Locate the cell with the specified text and output its (x, y) center coordinate. 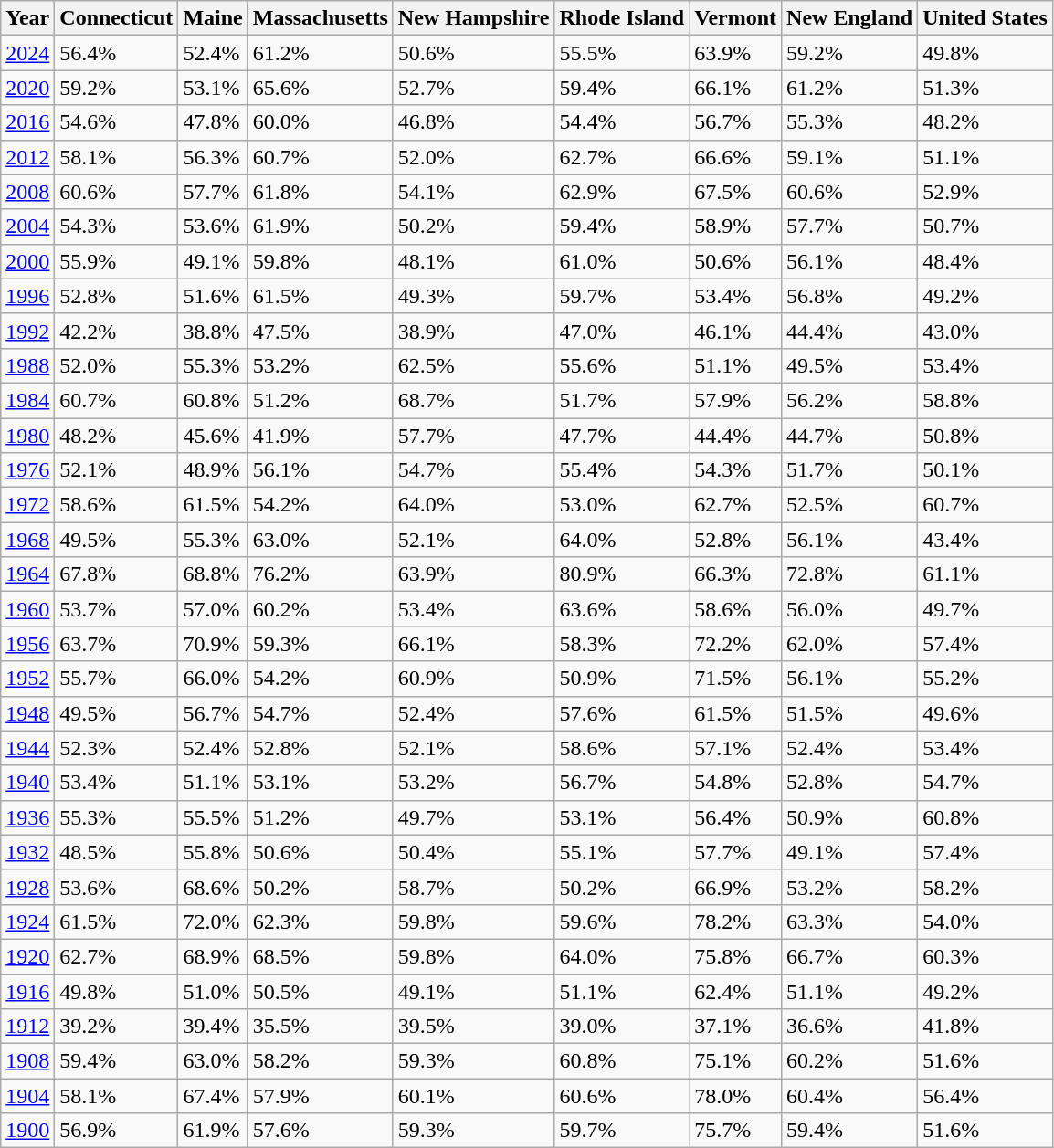
37.1% (736, 1027)
55.7% (117, 679)
1948 (27, 713)
54.1% (473, 192)
41.9% (320, 436)
1956 (27, 644)
44.7% (849, 436)
Connecticut (117, 18)
71.5% (736, 679)
47.8% (213, 122)
62.5% (473, 365)
1940 (27, 783)
2008 (27, 192)
50.5% (320, 991)
Rhode Island (622, 18)
1992 (27, 331)
1968 (27, 540)
66.6% (736, 157)
66.3% (736, 574)
52.3% (117, 748)
56.0% (849, 609)
New England (849, 18)
58.7% (473, 887)
1976 (27, 470)
United States (985, 18)
72.8% (849, 574)
63.6% (622, 609)
55.6% (622, 365)
43.0% (985, 331)
58.9% (736, 226)
67.8% (117, 574)
61.0% (622, 261)
78.0% (736, 1096)
66.7% (849, 956)
1908 (27, 1061)
55.1% (622, 852)
1952 (27, 679)
72.2% (736, 644)
57.0% (213, 609)
66.9% (736, 887)
68.9% (213, 956)
56.9% (117, 1131)
1988 (27, 365)
46.8% (473, 122)
47.5% (320, 331)
60.4% (849, 1096)
2020 (27, 88)
1932 (27, 852)
68.5% (320, 956)
52.7% (473, 88)
Vermont (736, 18)
1984 (27, 400)
41.8% (985, 1027)
1924 (27, 922)
62.9% (622, 192)
67.4% (213, 1096)
45.6% (213, 436)
43.4% (985, 540)
1996 (27, 296)
52.9% (985, 192)
61.1% (985, 574)
68.7% (473, 400)
1964 (27, 574)
39.4% (213, 1027)
1936 (27, 817)
70.9% (213, 644)
55.8% (213, 852)
66.0% (213, 679)
53.7% (117, 609)
47.0% (622, 331)
1920 (27, 956)
51.0% (213, 991)
39.2% (117, 1027)
48.4% (985, 261)
39.5% (473, 1027)
50.1% (985, 470)
58.8% (985, 400)
80.9% (622, 574)
New Hampshire (473, 18)
75.7% (736, 1131)
65.6% (320, 88)
62.3% (320, 922)
1972 (27, 505)
52.5% (849, 505)
62.0% (849, 644)
48.1% (473, 261)
50.4% (473, 852)
1928 (27, 887)
2012 (27, 157)
42.2% (117, 331)
60.3% (985, 956)
1944 (27, 748)
61.8% (320, 192)
51.5% (849, 713)
56.3% (213, 157)
Maine (213, 18)
56.2% (849, 400)
49.3% (473, 296)
1980 (27, 436)
2000 (27, 261)
78.2% (736, 922)
36.6% (849, 1027)
55.9% (117, 261)
63.7% (117, 644)
55.2% (985, 679)
63.3% (849, 922)
48.9% (213, 470)
59.1% (849, 157)
54.8% (736, 783)
55.4% (622, 470)
62.4% (736, 991)
1900 (27, 1131)
38.8% (213, 331)
50.8% (985, 436)
49.6% (985, 713)
58.3% (622, 644)
60.0% (320, 122)
39.0% (622, 1027)
35.5% (320, 1027)
75.8% (736, 956)
1960 (27, 609)
1916 (27, 991)
1904 (27, 1096)
54.4% (622, 122)
2004 (27, 226)
68.6% (213, 887)
Massachusetts (320, 18)
54.0% (985, 922)
68.8% (213, 574)
50.7% (985, 226)
38.9% (473, 331)
2016 (27, 122)
76.2% (320, 574)
60.1% (473, 1096)
57.1% (736, 748)
67.5% (736, 192)
72.0% (213, 922)
51.3% (985, 88)
53.0% (622, 505)
75.1% (736, 1061)
1912 (27, 1027)
54.6% (117, 122)
48.5% (117, 852)
60.9% (473, 679)
2024 (27, 53)
56.8% (849, 296)
47.7% (622, 436)
46.1% (736, 331)
Year (27, 18)
59.6% (622, 922)
